Detect which cell encompasses the target text, then output its [x, y] center coordinate. 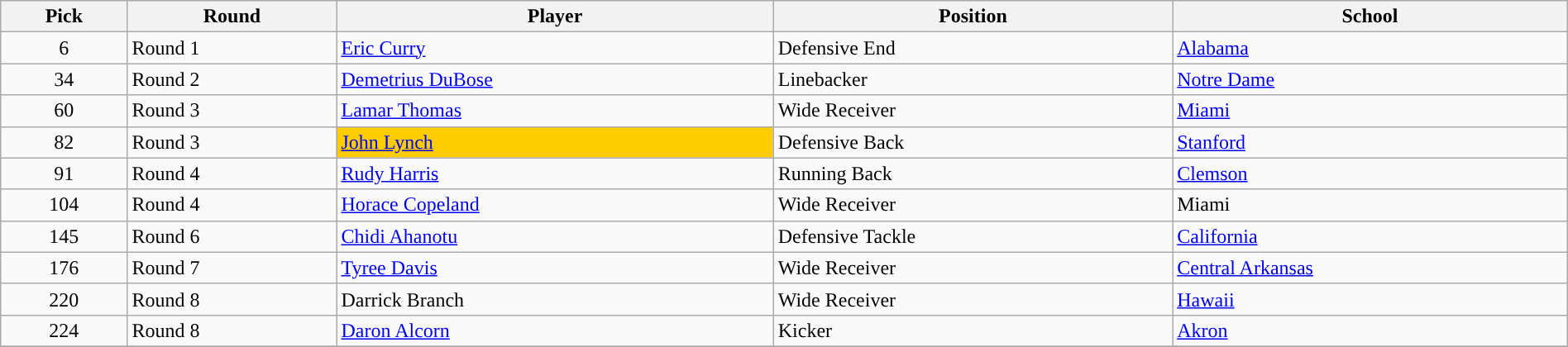
Lamar Thomas [555, 111]
Central Arkansas [1370, 268]
Chidi Ahanotu [555, 236]
Round 6 [232, 236]
Defensive Tackle [973, 236]
Player [555, 17]
Notre Dame [1370, 79]
Linebacker [973, 79]
60 [65, 111]
California [1370, 236]
Rudy Harris [555, 173]
Alabama [1370, 48]
Round [232, 17]
145 [65, 236]
Tyree Davis [555, 268]
Eric Curry [555, 48]
Akron [1370, 330]
Defensive Back [973, 142]
Horace Copeland [555, 205]
Pick [65, 17]
School [1370, 17]
176 [65, 268]
104 [65, 205]
Defensive End [973, 48]
Running Back [973, 173]
Daron Alcorn [555, 330]
Clemson [1370, 173]
34 [65, 79]
Round 1 [232, 48]
John Lynch [555, 142]
Demetrius DuBose [555, 79]
220 [65, 299]
Hawaii [1370, 299]
224 [65, 330]
Round 7 [232, 268]
82 [65, 142]
Stanford [1370, 142]
91 [65, 173]
Darrick Branch [555, 299]
6 [65, 48]
Round 2 [232, 79]
Position [973, 17]
Kicker [973, 330]
